For the text-containing cell, return its midpoint in (X, Y) coordinate format. 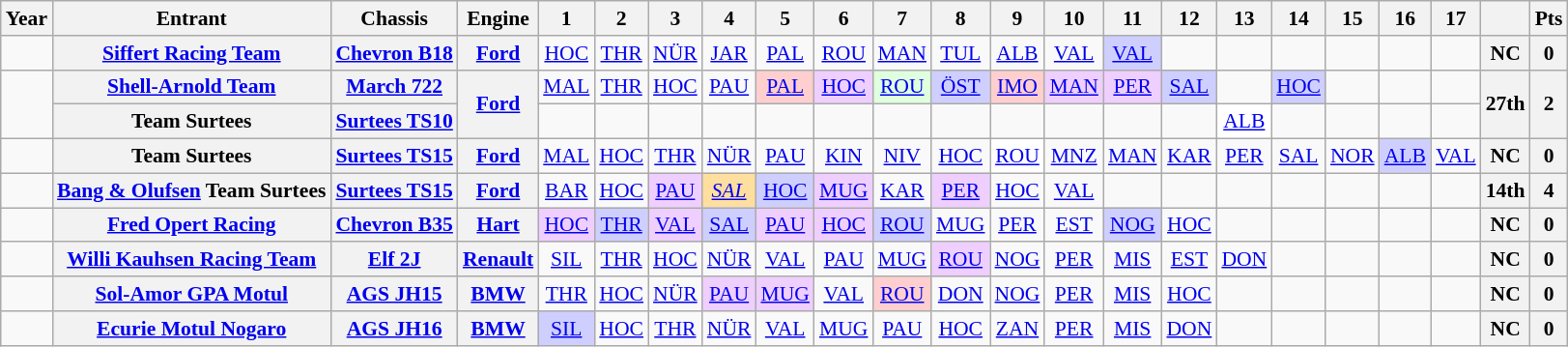
11 (1132, 18)
27th (1505, 104)
17 (1456, 18)
14 (1298, 18)
Chevron B18 (394, 53)
16 (1405, 18)
10 (1074, 18)
9 (1016, 18)
5 (784, 18)
ZAN (1016, 329)
KIN (844, 157)
JAR (729, 53)
Year (27, 18)
7 (902, 18)
ÖST (960, 87)
Fred Opert Racing (191, 225)
Siffert Racing Team (191, 53)
NOR (1353, 157)
MNZ (1074, 157)
BAR (566, 190)
Engine (499, 18)
Willi Kauhsen Racing Team (191, 260)
Bang & Olufsen Team Surtees (191, 190)
Renault (499, 260)
Surtees TS10 (394, 122)
Shell-Arnold Team (191, 87)
AGS JH15 (394, 294)
Sol-Amor GPA Motul (191, 294)
Chevron B35 (394, 225)
Hart (499, 225)
IMO (1016, 87)
AGS JH16 (394, 329)
15 (1353, 18)
12 (1188, 18)
6 (844, 18)
March 722 (394, 87)
8 (960, 18)
13 (1244, 18)
NIV (902, 157)
3 (675, 18)
TUL (960, 53)
Elf 2J (394, 260)
Pts (1550, 18)
Entrant (191, 18)
14th (1505, 190)
Chassis (394, 18)
Ecurie Motul Nogaro (191, 329)
1 (566, 18)
